For the text-containing cell, return its midpoint in [X, Y] coordinate format. 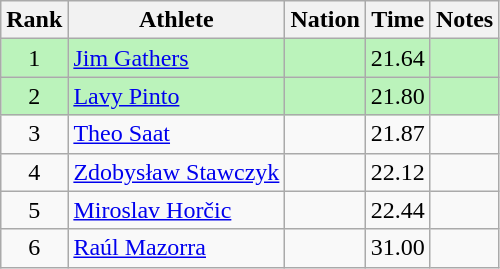
Theo Saat [176, 134]
31.00 [398, 248]
Miroslav Horčic [176, 210]
Zdobysław Stawczyk [176, 172]
Notes [464, 20]
1 [34, 58]
5 [34, 210]
Lavy Pinto [176, 96]
Jim Gathers [176, 58]
2 [34, 96]
3 [34, 134]
22.44 [398, 210]
22.12 [398, 172]
Rank [34, 20]
Raúl Mazorra [176, 248]
Nation [325, 20]
21.64 [398, 58]
Athlete [176, 20]
21.87 [398, 134]
21.80 [398, 96]
Time [398, 20]
4 [34, 172]
6 [34, 248]
